Return (x, y) of the center of cell containing provided text 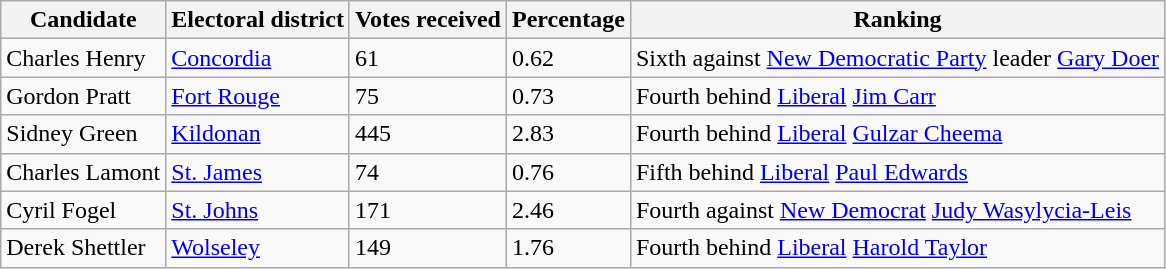
Concordia (258, 58)
Kildonan (258, 134)
Votes received (428, 20)
Fourth behind Liberal Harold Taylor (897, 248)
2.83 (568, 134)
Wolseley (258, 248)
Sixth against New Democratic Party leader Gary Doer (897, 58)
74 (428, 172)
St. Johns (258, 210)
Cyril Fogel (84, 210)
0.73 (568, 96)
Candidate (84, 20)
Charles Henry (84, 58)
St. James (258, 172)
Derek Shettler (84, 248)
75 (428, 96)
Electoral district (258, 20)
Fourth behind Liberal Gulzar Cheema (897, 134)
445 (428, 134)
Fort Rouge (258, 96)
1.76 (568, 248)
149 (428, 248)
2.46 (568, 210)
Fourth behind Liberal Jim Carr (897, 96)
Charles Lamont (84, 172)
Ranking (897, 20)
0.62 (568, 58)
171 (428, 210)
61 (428, 58)
0.76 (568, 172)
Fifth behind Liberal Paul Edwards (897, 172)
Gordon Pratt (84, 96)
Percentage (568, 20)
Fourth against New Democrat Judy Wasylycia-Leis (897, 210)
Sidney Green (84, 134)
